Provide the [X, Y] coordinate of the cell's center where the given text is located.  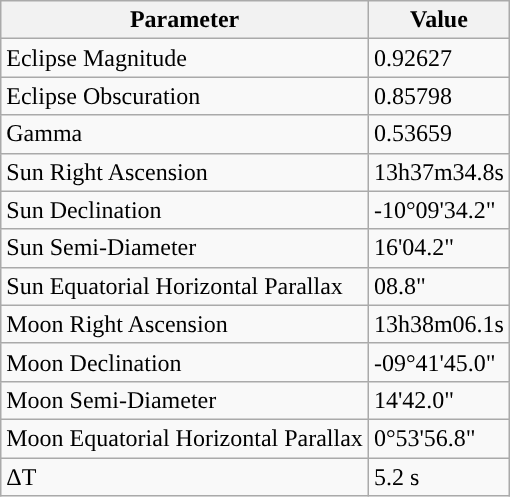
13h37m34.8s [438, 172]
0.53659 [438, 134]
Gamma [185, 134]
13h38m06.1s [438, 324]
ΔT [185, 477]
Eclipse Obscuration [185, 96]
Parameter [185, 20]
5.2 s [438, 477]
-09°41'45.0" [438, 362]
14'42.0" [438, 400]
-10°09'34.2" [438, 210]
16'04.2" [438, 248]
Value [438, 20]
Sun Right Ascension [185, 172]
Sun Equatorial Horizontal Parallax [185, 286]
Eclipse Magnitude [185, 58]
Moon Semi-Diameter [185, 400]
Moon Right Ascension [185, 324]
0°53'56.8" [438, 438]
0.85798 [438, 96]
Moon Declination [185, 362]
08.8" [438, 286]
Sun Declination [185, 210]
0.92627 [438, 58]
Sun Semi-Diameter [185, 248]
Moon Equatorial Horizontal Parallax [185, 438]
